Pinpoint the cell where the given text exists, returning its (x, y) midpoint coordinate. 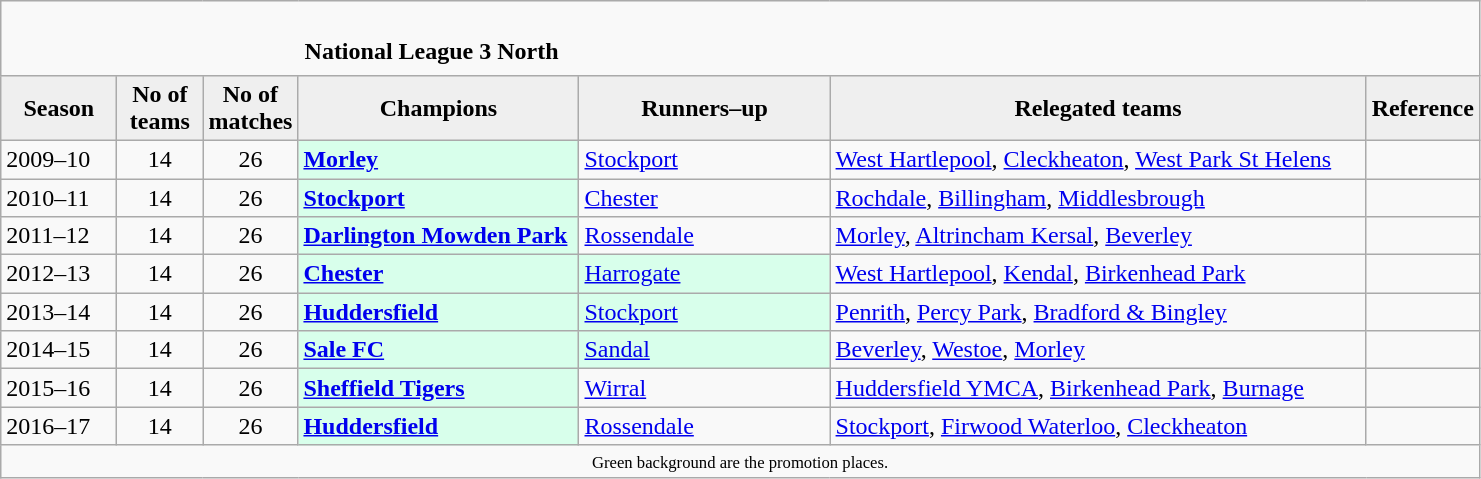
Penrith, Percy Park, Bradford & Bingley (1098, 312)
Huddersfield YMCA, Birkenhead Park, Burnage (1098, 388)
No of teams (160, 108)
2009–10 (59, 159)
Relegated teams (1098, 108)
2015–16 (59, 388)
Beverley, Westoe, Morley (1098, 350)
West Hartlepool, Kendal, Birkenhead Park (1098, 274)
Sale FC (438, 350)
Stockport, Firwood Waterloo, Cleckheaton (1098, 426)
2012–13 (59, 274)
Harrogate (704, 274)
2013–14 (59, 312)
No of matches (250, 108)
2014–15 (59, 350)
Sheffield Tigers (438, 388)
Runners–up (704, 108)
West Hartlepool, Cleckheaton, West Park St Helens (1098, 159)
2016–17 (59, 426)
Champions (438, 108)
Season (59, 108)
Morley (438, 159)
Green background are the promotion places. (740, 462)
Sandal (704, 350)
Darlington Mowden Park (438, 236)
Reference (1422, 108)
2010–11 (59, 197)
Wirral (704, 388)
Morley, Altrincham Kersal, Beverley (1098, 236)
2011–12 (59, 236)
Rochdale, Billingham, Middlesbrough (1098, 197)
